Identify which cell holds the provided text, then report its [x, y] central coordinate. 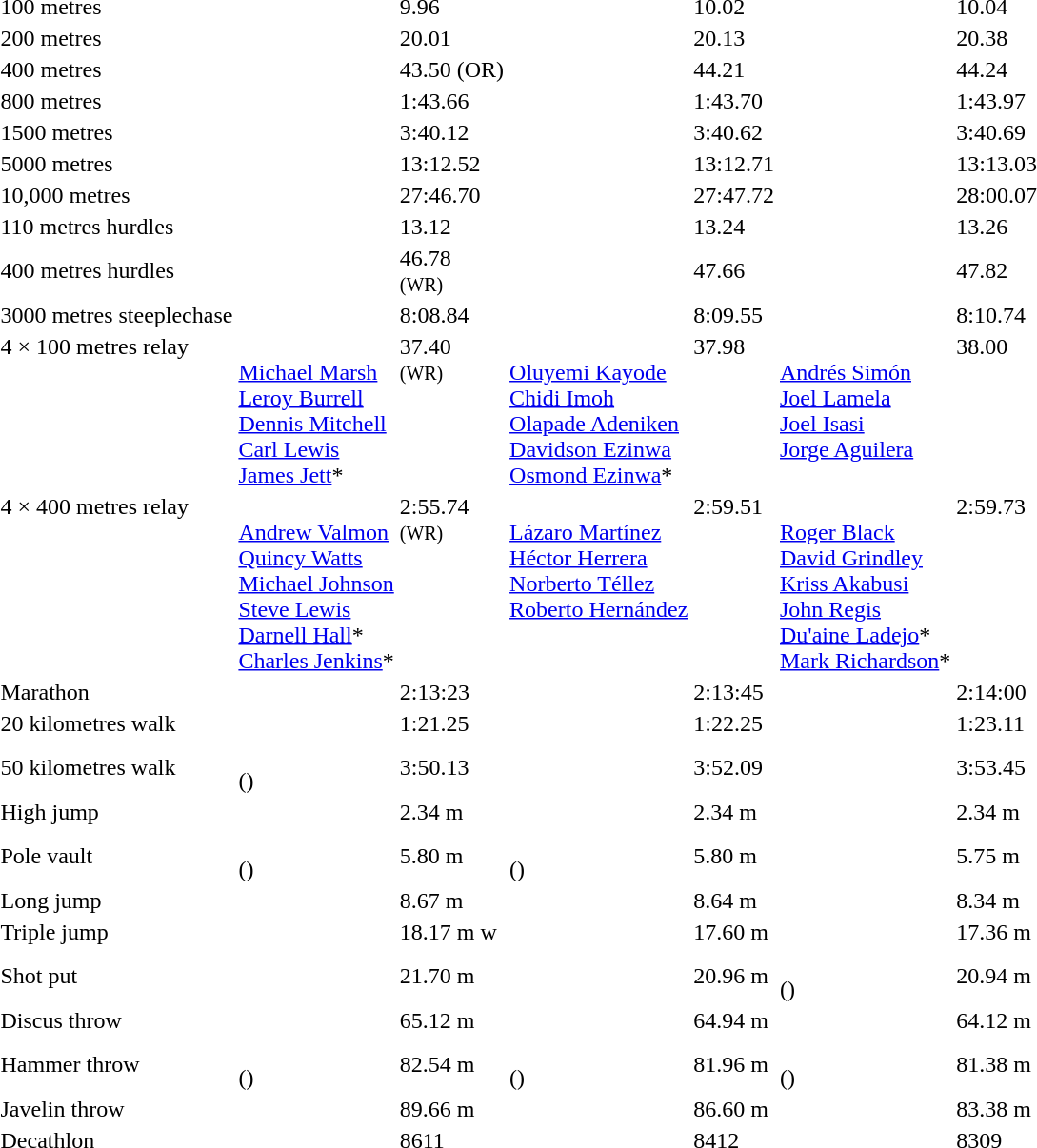
65.12 m [451, 1020]
37.98 [734, 411]
46.78(WR) [451, 270]
Oluyemi KayodeChidi ImohOlapade AdenikenDavidson EzinwaOsmond Ezinwa* [599, 411]
Roger BlackDavid GrindleyKriss AkabusiJohn RegisDu'aine Ladejo*Mark Richardson* [866, 584]
21.70 m [451, 977]
89.66 m [451, 1109]
2:13:23 [451, 692]
Michael MarshLeroy BurrellDennis MitchellCarl LewisJames Jett* [316, 411]
20.96 m [734, 977]
44.21 [734, 69]
20.01 [451, 38]
8.64 m [734, 901]
27:47.72 [734, 195]
82.54 m [451, 1064]
64.94 m [734, 1020]
8.67 m [451, 901]
3:50.13 [451, 767]
3:40.12 [451, 132]
43.50 (OR) [451, 69]
8:08.84 [451, 315]
86.60 m [734, 1109]
Andrew ValmonQuincy WattsMichael JohnsonSteve LewisDarnell Hall*Charles Jenkins* [316, 584]
3:52.09 [734, 767]
81.96 m [734, 1064]
37.40(WR) [451, 411]
2:55.74(WR) [451, 584]
2:13:45 [734, 692]
1:43.66 [451, 101]
47.66 [734, 270]
13:12.71 [734, 164]
Lázaro MartínezHéctor HerreraNorberto TéllezRoberto Hernández [599, 584]
1:43.70 [734, 101]
1:21.25 [451, 723]
3:40.62 [734, 132]
18.17 m w [451, 932]
Andrés SimónJoel LamelaJoel IsasiJorge Aguilera [866, 411]
17.60 m [734, 932]
13.12 [451, 227]
20.13 [734, 38]
1:22.25 [734, 723]
13.24 [734, 227]
13:12.52 [451, 164]
8:09.55 [734, 315]
27:46.70 [451, 195]
2:59.51 [734, 584]
